Locate the cell with the specified text and output its [X, Y] center coordinate. 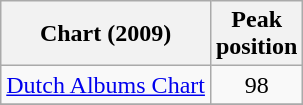
Peakposition [256, 34]
Chart (2009) [106, 34]
98 [256, 85]
Dutch Albums Chart [106, 85]
